Return the [X, Y] coordinate for the center point of the cell that contains the specified text.  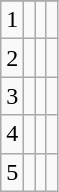
4 [12, 134]
5 [12, 172]
2 [12, 58]
1 [12, 20]
3 [12, 96]
